Scan for the cell matching the given text and deliver its (x, y) coordinate at center. 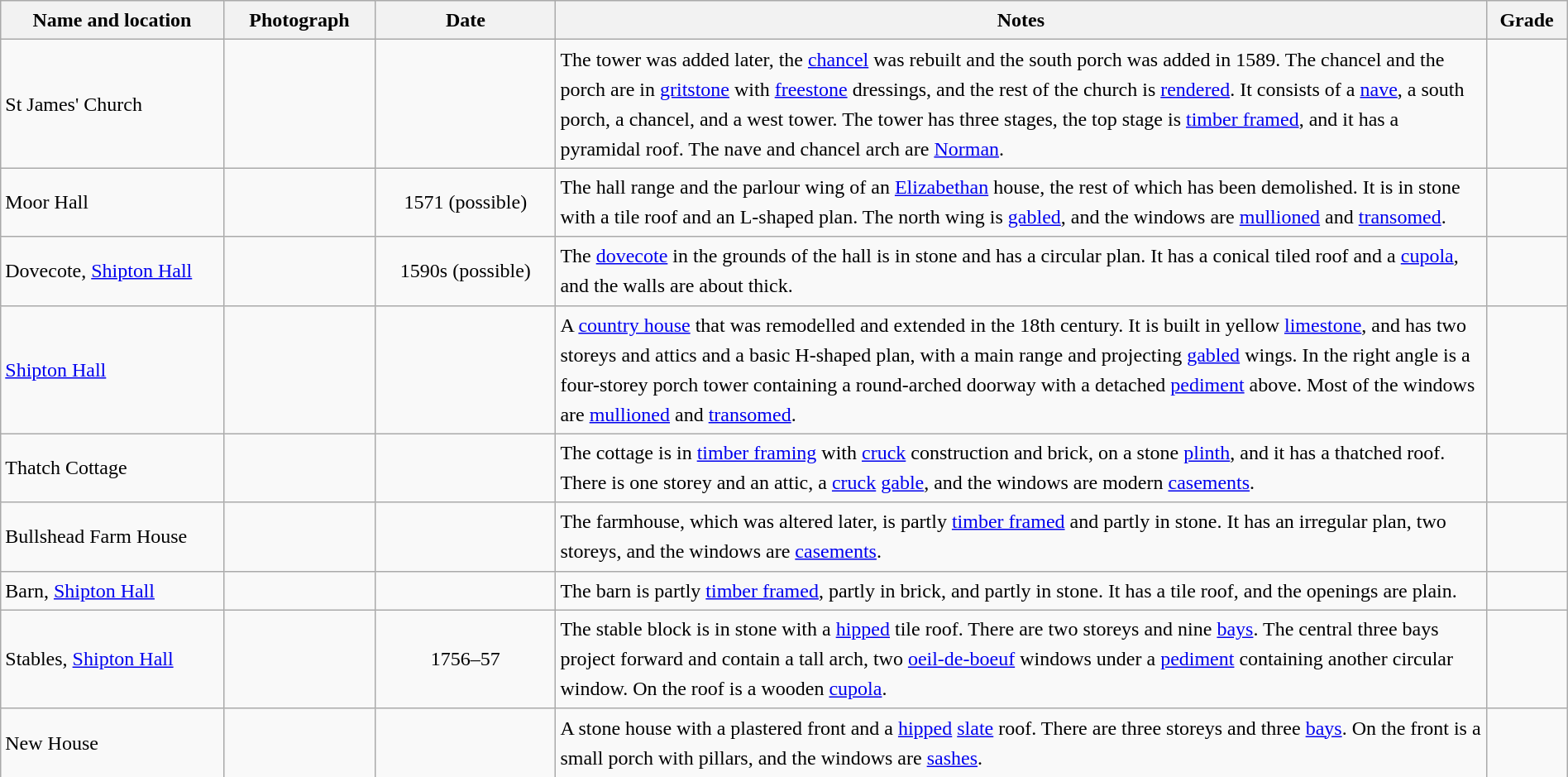
1571 (possible) (466, 202)
Shipton Hall (112, 369)
Thatch Cottage (112, 468)
Name and location (112, 20)
Barn, Shipton Hall (112, 591)
Moor Hall (112, 202)
The dovecote in the grounds of the hall is in stone and has a circular plan. It has a conical tiled roof and a cupola, and the walls are about thick. (1021, 271)
The barn is partly timber framed, partly in brick, and partly in stone. It has a tile roof, and the openings are plain. (1021, 591)
Notes (1021, 20)
New House (112, 743)
1756–57 (466, 659)
Grade (1527, 20)
Bullshead Farm House (112, 536)
Photograph (299, 20)
1590s (possible) (466, 271)
Date (466, 20)
St James' Church (112, 104)
Stables, Shipton Hall (112, 659)
Dovecote, Shipton Hall (112, 271)
